Find where the given text appears and provide that cell's center as [x, y] coordinate. 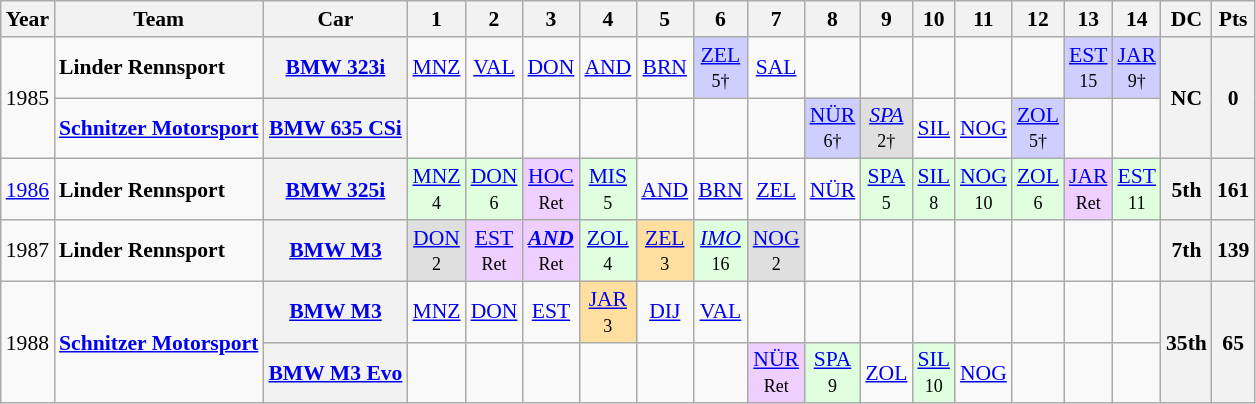
Team [158, 19]
1986 [28, 190]
NÜRRet [776, 372]
HOCRet [550, 190]
EST11 [1136, 190]
Car [335, 19]
1985 [28, 98]
SIL [934, 128]
SIL10 [934, 372]
6 [720, 19]
ZEL3 [664, 250]
BMW M3 Evo [335, 372]
NÜR6† [833, 128]
DON2 [436, 250]
SIL8 [934, 190]
NÜR [833, 190]
EST [550, 312]
EST15 [1088, 68]
11 [984, 19]
0 [1234, 98]
ZOL6 [1038, 190]
BMW 635 CSi [335, 128]
NOG10 [984, 190]
8 [833, 19]
5 [664, 19]
7 [776, 19]
2 [494, 19]
1 [436, 19]
ZEL5† [720, 68]
7th [1186, 250]
DON6 [494, 190]
NC [1186, 98]
ZOL5† [1038, 128]
IMO16 [720, 250]
139 [1234, 250]
ZOL [886, 372]
13 [1088, 19]
JAR9† [1136, 68]
1988 [28, 342]
SPA5 [886, 190]
10 [934, 19]
NOG2 [776, 250]
SPA9 [833, 372]
JAR3 [608, 312]
BMW 323i [335, 68]
Pts [1234, 19]
BMW 325i [335, 190]
SPA2† [886, 128]
ZOL4 [608, 250]
3 [550, 19]
35th [1186, 342]
MNZ4 [436, 190]
ESTRet [494, 250]
DIJ [664, 312]
14 [1136, 19]
65 [1234, 342]
DC [1186, 19]
4 [608, 19]
JARRet [1088, 190]
161 [1234, 190]
SAL [776, 68]
9 [886, 19]
Year [28, 19]
12 [1038, 19]
ANDRet [550, 250]
5th [1186, 190]
1987 [28, 250]
ZEL [776, 190]
MIS5 [608, 190]
